Determine the (X, Y) coordinate at the center of the cell enclosing the given text.  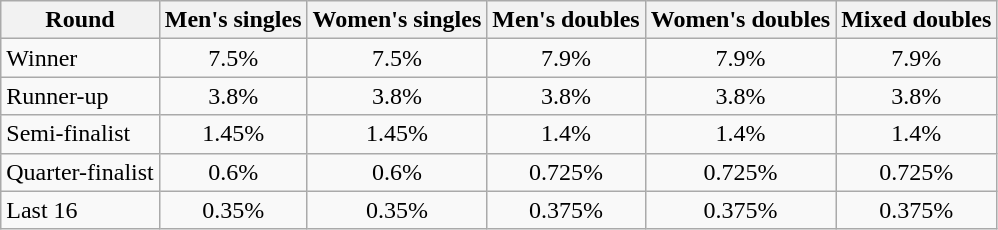
Men's singles (233, 20)
Winner (80, 58)
Round (80, 20)
Quarter-finalist (80, 172)
Mixed doubles (916, 20)
Men's doubles (566, 20)
Women's singles (397, 20)
Runner-up (80, 96)
Last 16 (80, 210)
Semi-finalist (80, 134)
Women's doubles (740, 20)
